Provide the (x, y) coordinate of the cell's center where the given text is located.  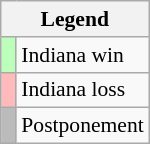
Legend (75, 19)
Postponement (82, 126)
Indiana loss (82, 90)
Indiana win (82, 55)
